Pinpoint the cell where the given text exists, returning its [X, Y] midpoint coordinate. 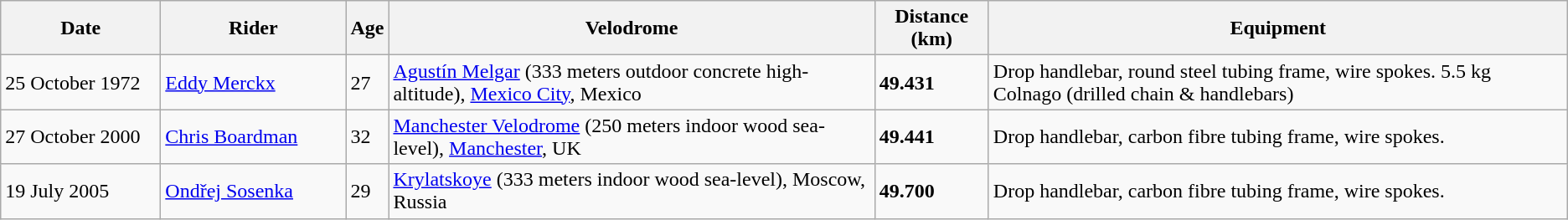
32 [367, 137]
Agustín Melgar (333 meters outdoor concrete high-altitude), Mexico City, Mexico [632, 82]
Distance (km) [931, 28]
49.431 [931, 82]
49.700 [931, 191]
27 October 2000 [80, 137]
Rider [253, 28]
Manchester Velodrome (250 meters indoor wood sea-level), Manchester, UK [632, 137]
Age [367, 28]
Equipment [1278, 28]
Eddy Merckx [253, 82]
Velodrome [632, 28]
Ondřej Sosenka [253, 191]
27 [367, 82]
Drop handlebar, round steel tubing frame, wire spokes. 5.5 kg Colnago (drilled chain & handlebars) [1278, 82]
25 October 1972 [80, 82]
Chris Boardman [253, 137]
29 [367, 191]
Krylatskoye (333 meters indoor wood sea-level), Moscow, Russia [632, 191]
Date [80, 28]
19 July 2005 [80, 191]
49.441 [931, 137]
